Detect which cell encompasses the target text, then output its [x, y] center coordinate. 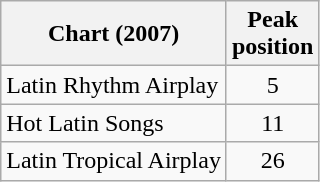
Chart (2007) [114, 34]
5 [272, 85]
26 [272, 161]
Latin Tropical Airplay [114, 161]
Peakposition [272, 34]
Hot Latin Songs [114, 123]
Latin Rhythm Airplay [114, 85]
11 [272, 123]
